Detect which cell encompasses the target text, then output its (X, Y) center coordinate. 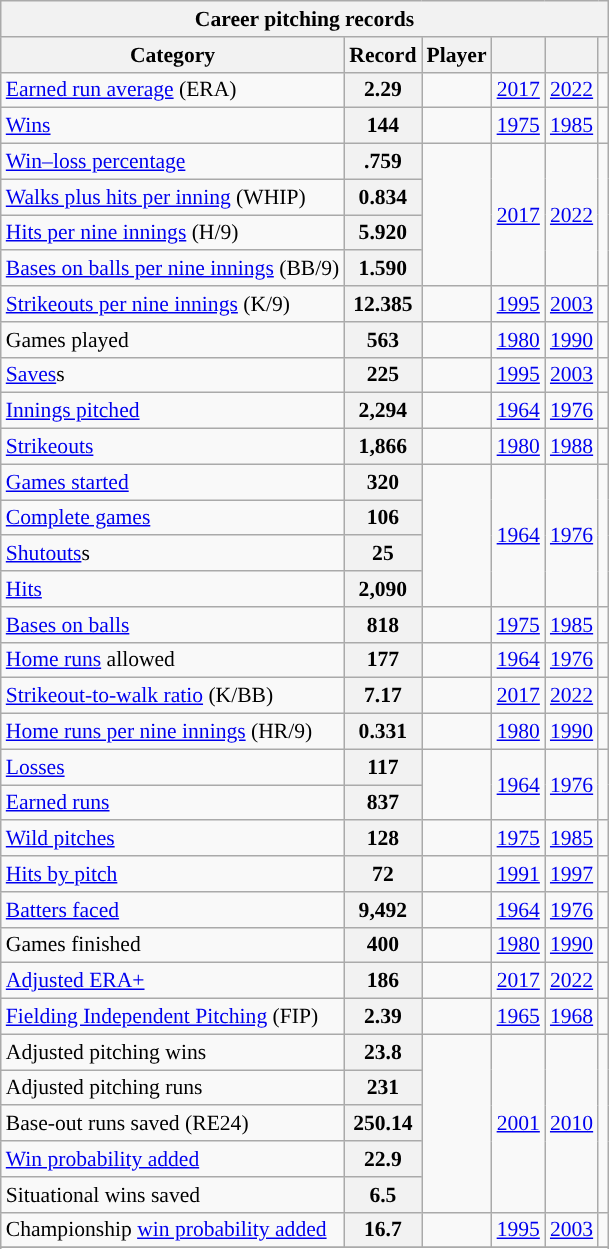
Bases on balls per nine innings (BB/9) (173, 269)
Shutoutss (173, 554)
.759 (382, 162)
Games played (173, 340)
2,090 (382, 589)
Strikeout-to-walk ratio (K/BB) (173, 696)
Hits per nine innings (H/9) (173, 233)
25 (382, 554)
106 (382, 518)
Losses (173, 767)
Savess (173, 375)
Career pitching records (305, 19)
0.834 (382, 197)
1997 (572, 874)
Win probability added (173, 1159)
Base-out runs saved (RE24) (173, 1124)
Wild pitches (173, 839)
144 (382, 126)
Player (457, 55)
2010 (572, 1123)
231 (382, 1088)
Complete games (173, 518)
Games started (173, 482)
Category (173, 55)
Earned run average (ERA) (173, 90)
2,294 (382, 411)
5.920 (382, 233)
Home runs allowed (173, 660)
1991 (518, 874)
Strikeouts per nine innings (K/9) (173, 304)
Championship win probability added (173, 1230)
1988 (572, 447)
1968 (572, 1017)
Adjusted pitching wins (173, 1052)
23.8 (382, 1052)
7.17 (382, 696)
2.39 (382, 1017)
186 (382, 981)
Hits (173, 589)
Innings pitched (173, 411)
Adjusted ERA+ (173, 981)
Home runs per nine innings (HR/9) (173, 732)
Win–loss percentage (173, 162)
Fielding Independent Pitching (FIP) (173, 1017)
Strikeouts (173, 447)
0.331 (382, 732)
1965 (518, 1017)
Batters faced (173, 910)
Wins (173, 126)
128 (382, 839)
Earned runs (173, 803)
818 (382, 625)
9,492 (382, 910)
1.590 (382, 269)
6.5 (382, 1195)
16.7 (382, 1230)
22.9 (382, 1159)
2001 (518, 1123)
Situational wins saved (173, 1195)
Adjusted pitching runs (173, 1088)
Walks plus hits per inning (WHIP) (173, 197)
177 (382, 660)
117 (382, 767)
Hits by pitch (173, 874)
225 (382, 375)
837 (382, 803)
Games finished (173, 945)
2.29 (382, 90)
Bases on balls (173, 625)
1,866 (382, 447)
72 (382, 874)
Record (382, 55)
12.385 (382, 304)
320 (382, 482)
400 (382, 945)
563 (382, 340)
250.14 (382, 1124)
